Return [X, Y] of the center of cell containing provided text 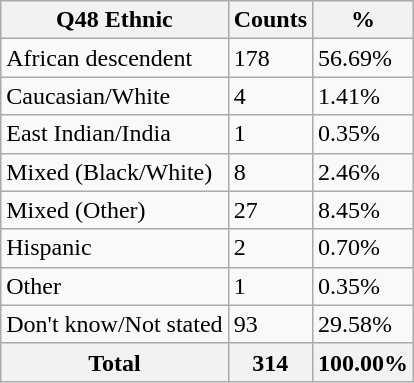
Counts [270, 20]
Mixed (Black/White) [114, 172]
56.69% [364, 58]
4 [270, 96]
East Indian/India [114, 134]
2.46% [364, 172]
Other [114, 286]
Mixed (Other) [114, 210]
314 [270, 362]
Don't know/Not stated [114, 324]
Total [114, 362]
0.70% [364, 248]
2 [270, 248]
8 [270, 172]
93 [270, 324]
Q48 Ethnic [114, 20]
African descendent [114, 58]
27 [270, 210]
1.41% [364, 96]
8.45% [364, 210]
Caucasian/White [114, 96]
100.00% [364, 362]
% [364, 20]
29.58% [364, 324]
Hispanic [114, 248]
178 [270, 58]
